From the cell containing the given text, extract its center point as [X, Y] coordinate. 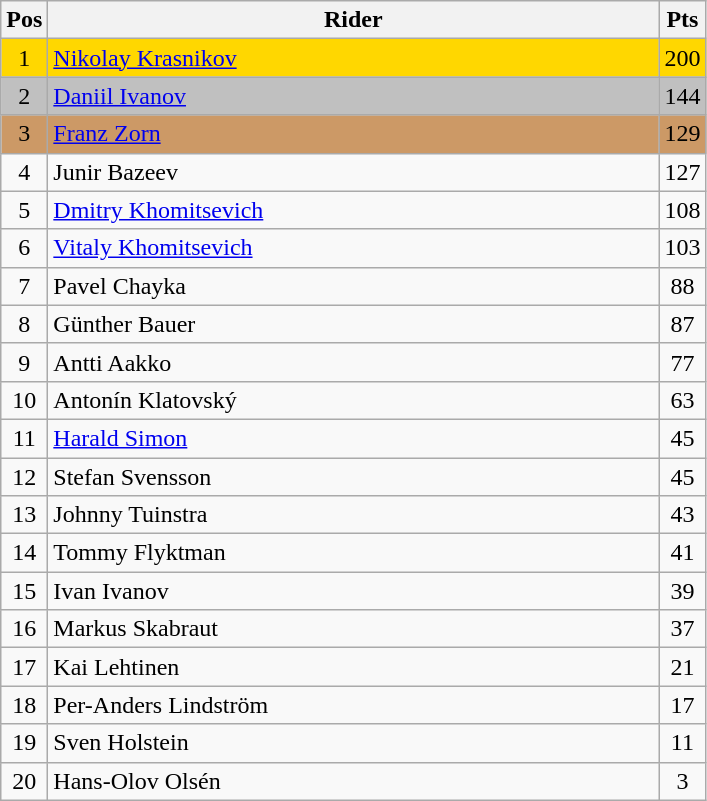
37 [682, 629]
41 [682, 553]
Günther Bauer [354, 324]
Stefan Svensson [354, 477]
Markus Skabraut [354, 629]
Tommy Flyktman [354, 553]
20 [24, 781]
Daniil Ivanov [354, 96]
Sven Holstein [354, 743]
16 [24, 629]
8 [24, 324]
Nikolay Krasnikov [354, 58]
12 [24, 477]
Pavel Chayka [354, 286]
Harald Simon [354, 438]
Pts [682, 20]
200 [682, 58]
9 [24, 362]
Kai Lehtinen [354, 667]
15 [24, 591]
Dmitry Khomitsevich [354, 210]
7 [24, 286]
Rider [354, 20]
Pos [24, 20]
103 [682, 248]
Johnny Tuinstra [354, 515]
43 [682, 515]
39 [682, 591]
63 [682, 400]
88 [682, 286]
77 [682, 362]
108 [682, 210]
Franz Zorn [354, 134]
Junir Bazeev [354, 172]
4 [24, 172]
Vitaly Khomitsevich [354, 248]
Antti Aakko [354, 362]
2 [24, 96]
14 [24, 553]
19 [24, 743]
Per-Anders Lindström [354, 705]
6 [24, 248]
Hans-Olov Olsén [354, 781]
Ivan Ivanov [354, 591]
18 [24, 705]
10 [24, 400]
Antonín Klatovský [354, 400]
127 [682, 172]
5 [24, 210]
13 [24, 515]
1 [24, 58]
87 [682, 324]
129 [682, 134]
21 [682, 667]
144 [682, 96]
